Return (x, y) of the center of cell containing provided text 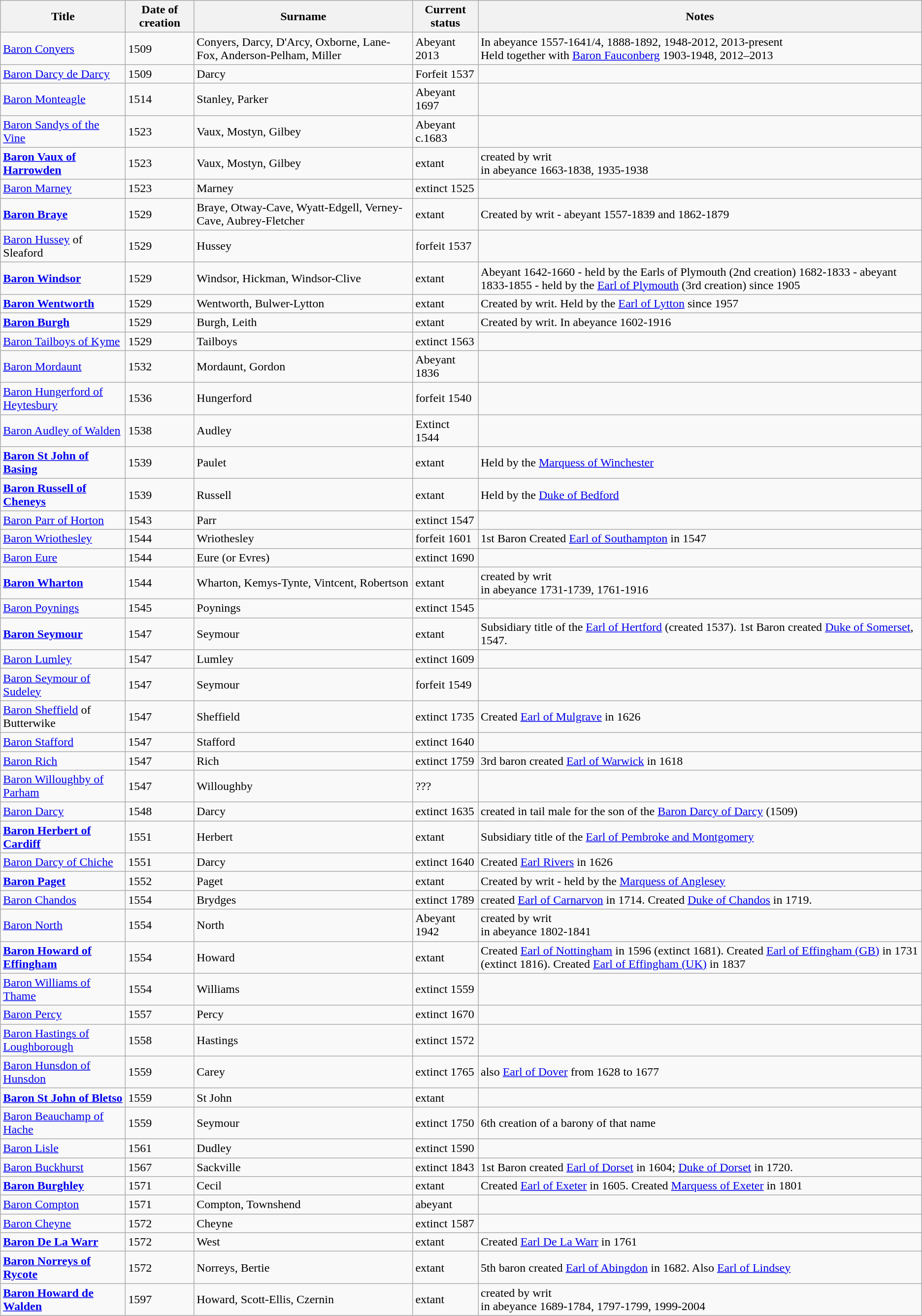
Baron Burghley (63, 1186)
forfeit 1601 (445, 539)
Baron Beauchamp of Hache (63, 1123)
extinct 1759 (445, 761)
Created by writ - abeyant 1557-1839 and 1862-1879 (699, 214)
Baron Darcy de Darcy (63, 74)
Abeyant c.1683 (445, 131)
Baron Eure (63, 558)
1st Baron created Earl of Dorset in 1604; Duke of Dorset in 1720. (699, 1167)
Paulet (303, 463)
Baron Hunsdon of Hunsdon (63, 1072)
Baron Sheffield of Butterwike (63, 716)
Baron Lumley (63, 659)
extinct 1572 (445, 1040)
Lumley (303, 659)
extinct 1735 (445, 716)
Created Earl of Nottingham in 1596 (extinct 1681). Created Earl of Effingham (GB) in 1731 (extinct 1816). Created Earl of Effingham (UK) in 1837 (699, 957)
Wentworth, Bulwer-Lytton (303, 303)
Baron Audley of Walden (63, 430)
Wharton, Kemys-Tynte, Vintcent, Robertson (303, 583)
North (303, 925)
Sackville (303, 1167)
Baron Paget (63, 881)
extinct 1547 (445, 520)
created Earl of Carnarvon in 1714. Created Duke of Chandos in 1719. (699, 900)
Windsor, Hickman, Windsor-Clive (303, 278)
extinct 1789 (445, 900)
Held by the Marquess of Winchester (699, 463)
Baron Howard de Walden (63, 1299)
Baron Wharton (63, 583)
Notes (699, 17)
1597 (160, 1299)
Baron Hastings of Loughborough (63, 1040)
Baron Wentworth (63, 303)
1532 (160, 366)
Baron Willoughby of Parham (63, 786)
extinct 1750 (445, 1123)
Baron Darcy of Chiche (63, 862)
Baron St John of Bletso (63, 1097)
Baron Monteagle (63, 99)
Created Earl Rivers in 1626 (699, 862)
Held by the Duke of Bedford (699, 494)
Howard (303, 957)
Willoughby (303, 786)
Baron Norreys of Rycote (63, 1268)
Burgh, Leith (303, 322)
Howard, Scott-Ellis, Czernin (303, 1299)
??? (445, 786)
Abeyant 1942 (445, 925)
forfeit 1549 (445, 685)
Baron Hungerford of Heytesbury (63, 399)
Abeyant 2013 (445, 48)
1538 (160, 430)
1548 (160, 812)
extinct 1525 (445, 189)
1557 (160, 1015)
Rich (303, 761)
created by writin abeyance 1731-1739, 1761-1916 (699, 583)
extinct 1590 (445, 1148)
Audley (303, 430)
1536 (160, 399)
Abeyant 1836 (445, 366)
Created Earl De La Warr in 1761 (699, 1242)
Parr (303, 520)
1561 (160, 1148)
3rd baron created Earl of Warwick in 1618 (699, 761)
Baron North (63, 925)
created by writin abeyance 1689-1784, 1797-1799, 1999-2004 (699, 1299)
1545 (160, 608)
extinct 1545 (445, 608)
Baron St John of Basing (63, 463)
extinct 1559 (445, 989)
created in tail male for the son of the Baron Darcy of Darcy (1509) (699, 812)
Baron Lisle (63, 1148)
Percy (303, 1015)
Baron Seymour of Sudeley (63, 685)
Baron Darcy (63, 812)
Surname (303, 17)
Carey (303, 1072)
Subsidiary title of the Earl of Pembroke and Montgomery (699, 837)
Baron Hussey of Sleaford (63, 246)
Hussey (303, 246)
Dudley (303, 1148)
forfeit 1540 (445, 399)
Baron Parr of Horton (63, 520)
Baron Seymour (63, 633)
Marney (303, 189)
Forfeit 1537 (445, 74)
Baron Burgh (63, 322)
Baron Chandos (63, 900)
West (303, 1242)
Baron Stafford (63, 742)
Eure (or Evres) (303, 558)
Current status (445, 17)
Date of creation (160, 17)
created by writin abeyance 1663-1838, 1935-1938 (699, 164)
Created by writ. Held by the Earl of Lytton since 1957 (699, 303)
Norreys, Bertie (303, 1268)
5th baron created Earl of Abingdon in 1682. Also Earl of Lindsey (699, 1268)
1567 (160, 1167)
1558 (160, 1040)
Baron Compton (63, 1205)
Russell (303, 494)
also Earl of Dover from 1628 to 1677 (699, 1072)
Wriothesley (303, 539)
St John (303, 1097)
Abeyant 1697 (445, 99)
Created Earl of Mulgrave in 1626 (699, 716)
Baron Vaux of Harrowden (63, 164)
Paget (303, 881)
Baron Windsor (63, 278)
extinct 1563 (445, 341)
Baron Mordaunt (63, 366)
extinct 1670 (445, 1015)
Compton, Townshend (303, 1205)
Brydges (303, 900)
Sheffield (303, 716)
abeyant (445, 1205)
Hungerford (303, 399)
Herbert (303, 837)
extinct 1587 (445, 1223)
Williams (303, 989)
Title (63, 17)
Baron Russell of Cheneys (63, 494)
Braye, Otway-Cave, Wyatt-Edgell, Verney-Cave, Aubrey-Fletcher (303, 214)
Baron Rich (63, 761)
In abeyance 1557-1641/4, 1888-1892, 1948-2012, 2013-present Held together with Baron Fauconberg 1903-1948, 2012–2013 (699, 48)
1552 (160, 881)
Created Earl of Exeter in 1605. Created Marquess of Exeter in 1801 (699, 1186)
Baron Marney (63, 189)
Baron Buckhurst (63, 1167)
Baron Wriothesley (63, 539)
Extinct 1544 (445, 430)
Baron Howard of Effingham (63, 957)
Mordaunt, Gordon (303, 366)
created by writin abeyance 1802-1841 (699, 925)
Conyers, Darcy, D'Arcy, Oxborne, Lane-Fox, Anderson-Pelham, Miller (303, 48)
Baron Percy (63, 1015)
Poynings (303, 608)
Baron Williams of Thame (63, 989)
1st Baron Created Earl of Southampton in 1547 (699, 539)
Cheyne (303, 1223)
forfeit 1537 (445, 246)
Cecil (303, 1186)
Subsidiary title of the Earl of Hertford (created 1537). 1st Baron created Duke of Somerset, 1547. (699, 633)
Created by writ - held by the Marquess of Anglesey (699, 881)
1543 (160, 520)
Baron Cheyne (63, 1223)
Baron Tailboys of Kyme (63, 341)
Stafford (303, 742)
Baron Braye (63, 214)
extinct 1609 (445, 659)
Baron Conyers (63, 48)
Stanley, Parker (303, 99)
Baron Poynings (63, 608)
Tailboys (303, 341)
Baron Herbert of Cardiff (63, 837)
extinct 1690 (445, 558)
1514 (160, 99)
Baron Sandys of the Vine (63, 131)
Baron De La Warr (63, 1242)
6th creation of a barony of that name (699, 1123)
Hastings (303, 1040)
extinct 1843 (445, 1167)
extinct 1635 (445, 812)
extinct 1765 (445, 1072)
Created by writ. In abeyance 1602-1916 (699, 322)
